From the cell containing the given text, extract its center point as [x, y] coordinate. 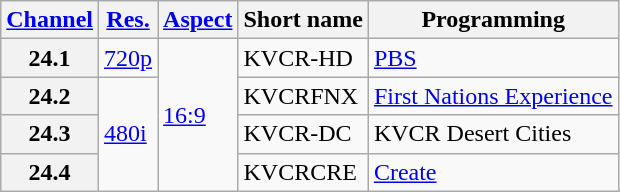
480i [128, 134]
24.4 [50, 172]
KVCR Desert Cities [493, 134]
First Nations Experience [493, 96]
Short name [303, 20]
KVCRFNX [303, 96]
Aspect [198, 20]
24.1 [50, 58]
Res. [128, 20]
720p [128, 58]
PBS [493, 58]
KVCR-HD [303, 58]
KVCRCRE [303, 172]
Create [493, 172]
KVCR-DC [303, 134]
Channel [50, 20]
16:9 [198, 115]
Programming [493, 20]
24.2 [50, 96]
24.3 [50, 134]
